Pinpoint the cell where the given text exists, returning its [x, y] midpoint coordinate. 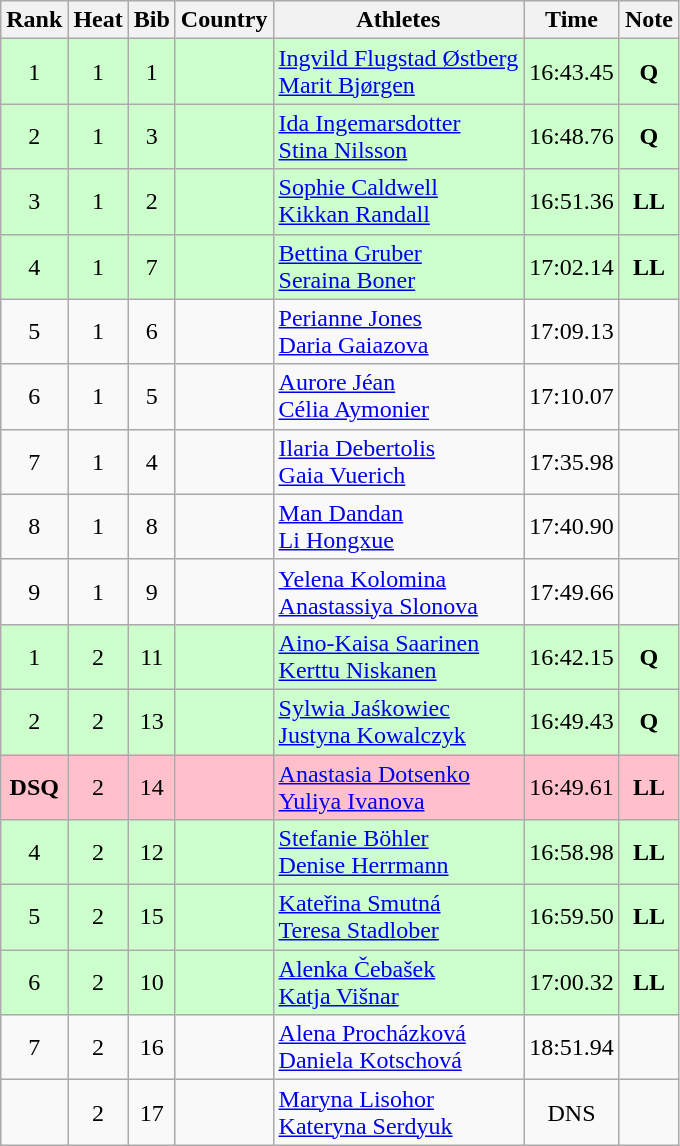
17:00.32 [572, 982]
15 [152, 918]
17:40.90 [572, 526]
Rank [34, 20]
Ingvild Flugstad ØstbergMarit Bjørgen [398, 72]
DNS [572, 1112]
16:48.76 [572, 136]
Heat [98, 20]
16:43.45 [572, 72]
16:59.50 [572, 918]
Stefanie BöhlerDenise Herrmann [398, 852]
18:51.94 [572, 1048]
17 [152, 1112]
Anastasia DotsenkoYuliya Ivanova [398, 786]
Yelena KolominaAnastassiya Slonova [398, 592]
16 [152, 1048]
11 [152, 656]
14 [152, 786]
Aino-Kaisa SaarinenKerttu Niskanen [398, 656]
16:51.36 [572, 202]
17:35.98 [572, 462]
Maryna LisohorKateryna Serdyuk [398, 1112]
17:09.13 [572, 332]
Country [224, 20]
Alena ProcházkováDaniela Kotschová [398, 1048]
Ilaria DebertolisGaia Vuerich [398, 462]
Alenka ČebašekKatja Višnar [398, 982]
16:49.61 [572, 786]
Athletes [398, 20]
Perianne JonesDaria Gaiazova [398, 332]
17:02.14 [572, 266]
Bettina GruberSeraina Boner [398, 266]
16:49.43 [572, 722]
16:42.15 [572, 656]
Aurore JéanCélia Aymonier [398, 396]
Ida IngemarsdotterStina Nilsson [398, 136]
DSQ [34, 786]
16:58.98 [572, 852]
Sylwia JaśkowiecJustyna Kowalczyk [398, 722]
Time [572, 20]
12 [152, 852]
Man DandanLi Hongxue [398, 526]
17:49.66 [572, 592]
10 [152, 982]
Note [648, 20]
Sophie CaldwellKikkan Randall [398, 202]
13 [152, 722]
Kateřina SmutnáTeresa Stadlober [398, 918]
Bib [152, 20]
17:10.07 [572, 396]
